Identify which cell holds the provided text, then report its [x, y] central coordinate. 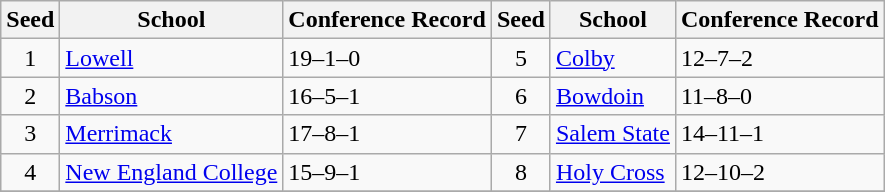
Salem State [612, 134]
5 [520, 58]
Lowell [172, 58]
3 [30, 134]
14–11–1 [780, 134]
Babson [172, 96]
12–10–2 [780, 172]
8 [520, 172]
2 [30, 96]
15–9–1 [388, 172]
11–8–0 [780, 96]
16–5–1 [388, 96]
12–7–2 [780, 58]
4 [30, 172]
17–8–1 [388, 134]
Merrimack [172, 134]
7 [520, 134]
6 [520, 96]
1 [30, 58]
Colby [612, 58]
New England College [172, 172]
Holy Cross [612, 172]
19–1–0 [388, 58]
Bowdoin [612, 96]
